Provide the [X, Y] coordinate of the cell's center where the given text is located.  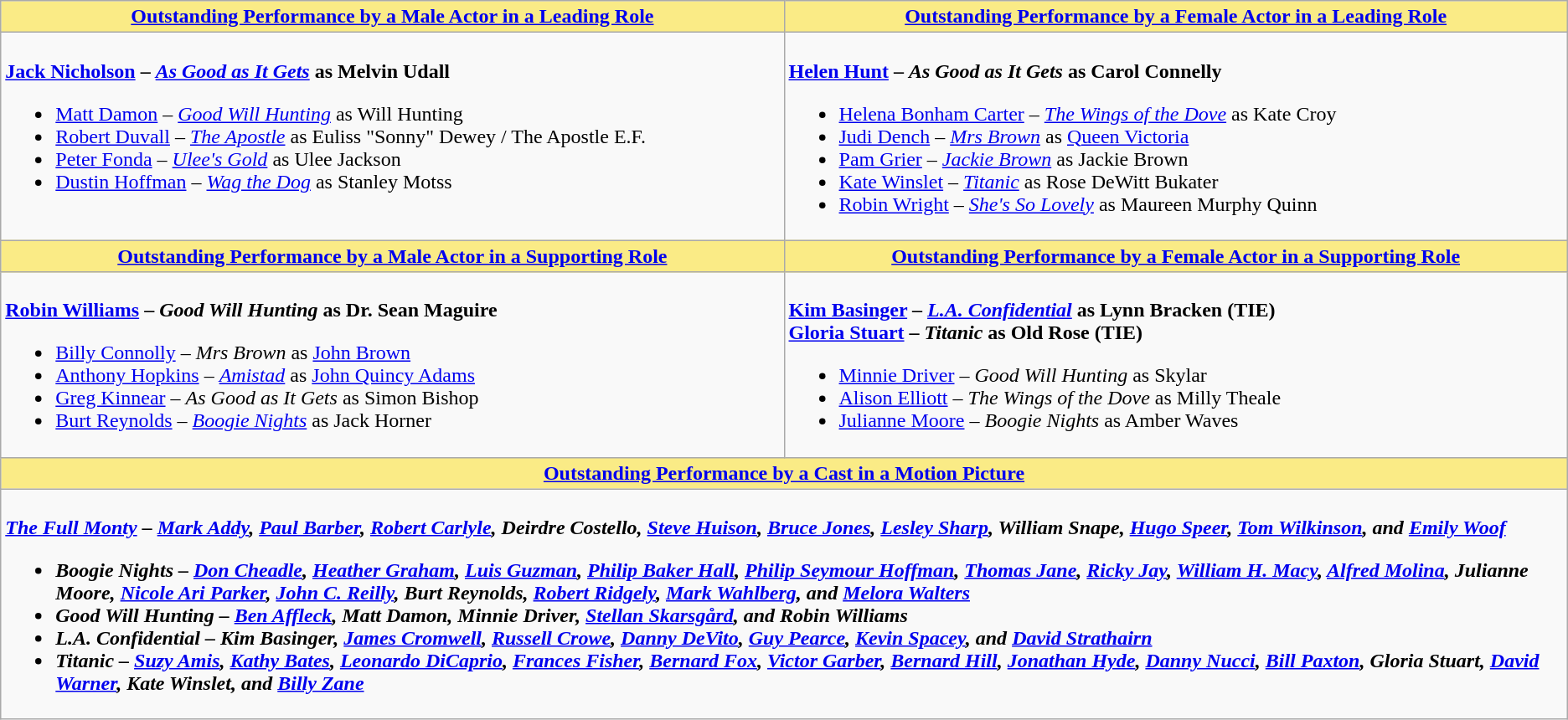
Outstanding Performance by a Male Actor in a Leading Role [392, 17]
Outstanding Performance by a Cast in a Motion Picture [784, 473]
Outstanding Performance by a Female Actor in a Leading Role [1176, 17]
Outstanding Performance by a Male Actor in a Supporting Role [392, 256]
Outstanding Performance by a Female Actor in a Supporting Role [1176, 256]
